From the cell containing the given text, extract its center point as (X, Y) coordinate. 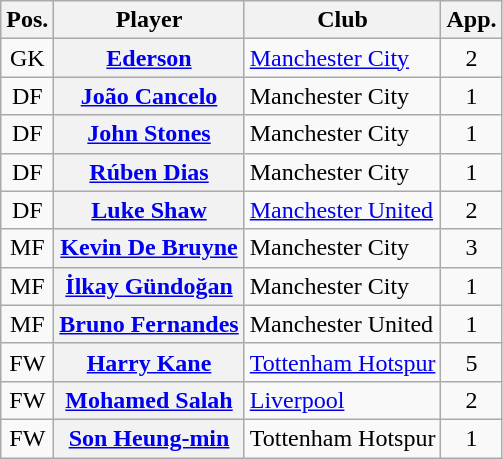
John Stones (149, 134)
Luke Shaw (149, 210)
Player (149, 20)
Mohamed Salah (149, 400)
GK (28, 58)
Kevin De Bruyne (149, 248)
Club (342, 20)
Harry Kane (149, 362)
Pos. (28, 20)
İlkay Gündoğan (149, 286)
Bruno Fernandes (149, 324)
Rúben Dias (149, 172)
Liverpool (342, 400)
João Cancelo (149, 96)
App. (472, 20)
3 (472, 248)
Ederson (149, 58)
Son Heung-min (149, 438)
5 (472, 362)
